Provide the [x, y] coordinate of the cell's center where the given text is located.  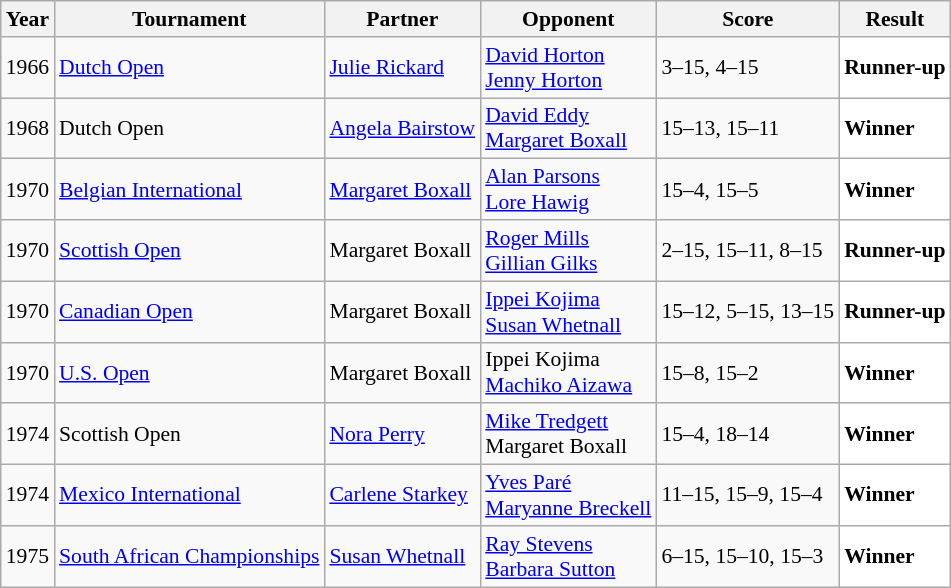
3–15, 4–15 [748, 68]
Angela Bairstow [402, 128]
Carlene Starkey [402, 496]
15–12, 5–15, 13–15 [748, 312]
Canadian Open [189, 312]
Ippei Kojima Machiko Aizawa [568, 372]
Mexico International [189, 496]
15–4, 15–5 [748, 190]
Roger Mills Gillian Gilks [568, 250]
Belgian International [189, 190]
U.S. Open [189, 372]
South African Championships [189, 556]
Ray Stevens Barbara Sutton [568, 556]
David Eddy Margaret Boxall [568, 128]
David Horton Jenny Horton [568, 68]
Score [748, 19]
Result [894, 19]
Year [28, 19]
Ippei Kojima Susan Whetnall [568, 312]
1966 [28, 68]
Alan Parsons Lore Hawig [568, 190]
15–13, 15–11 [748, 128]
Susan Whetnall [402, 556]
Julie Rickard [402, 68]
15–4, 18–14 [748, 434]
6–15, 15–10, 15–3 [748, 556]
Yves Paré Maryanne Breckell [568, 496]
15–8, 15–2 [748, 372]
Tournament [189, 19]
11–15, 15–9, 15–4 [748, 496]
Mike Tredgett Margaret Boxall [568, 434]
1975 [28, 556]
Partner [402, 19]
Opponent [568, 19]
Nora Perry [402, 434]
2–15, 15–11, 8–15 [748, 250]
1968 [28, 128]
